Capture the cell that displays the provided text and extract its [X, Y] central coordinate. 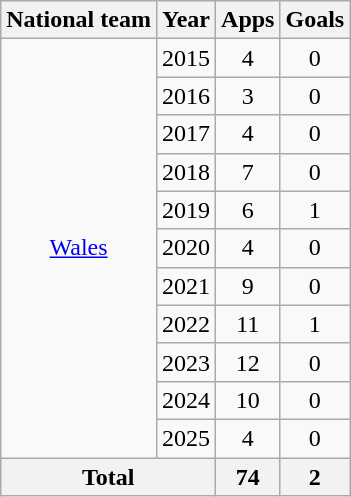
12 [248, 362]
National team [79, 20]
2017 [186, 134]
2024 [186, 400]
9 [248, 286]
11 [248, 324]
2019 [186, 210]
Goals [315, 20]
2025 [186, 438]
10 [248, 400]
6 [248, 210]
2016 [186, 96]
7 [248, 172]
2021 [186, 286]
Wales [79, 248]
2 [315, 477]
2018 [186, 172]
2023 [186, 362]
2022 [186, 324]
2015 [186, 58]
Year [186, 20]
2020 [186, 248]
3 [248, 96]
Total [108, 477]
74 [248, 477]
Apps [248, 20]
